For the text-containing cell, return its midpoint in (X, Y) coordinate format. 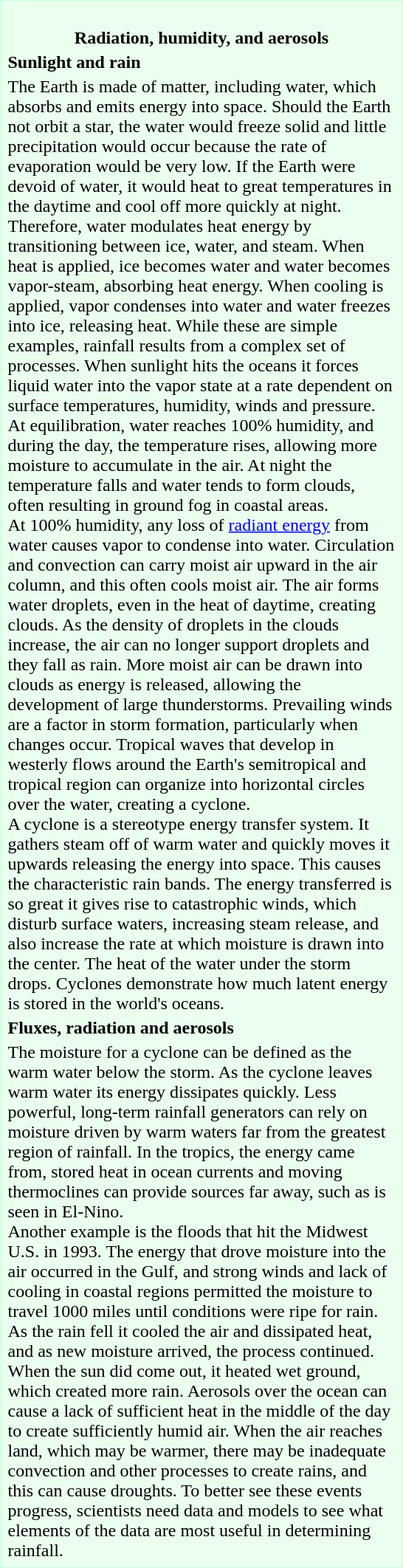
Radiation, humidity, and aerosols (201, 38)
Sunlight and rain (201, 62)
Fluxes, radiation and aerosols (201, 1028)
